Output the [X, Y] coordinate of the center of the cell containing the given text.  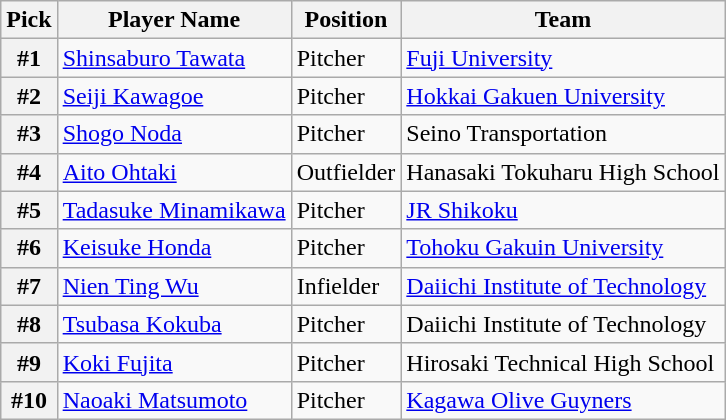
Keisuke Honda [174, 248]
Naoaki Matsumoto [174, 400]
#3 [29, 134]
Aito Ohtaki [174, 172]
JR Shikoku [563, 210]
Team [563, 20]
Tadasuke Minamikawa [174, 210]
Seiji Kawagoe [174, 96]
#5 [29, 210]
#6 [29, 248]
#9 [29, 362]
Fuji University [563, 58]
Shogo Noda [174, 134]
Hirosaki Technical High School [563, 362]
Nien Ting Wu [174, 286]
Outfielder [346, 172]
Infielder [346, 286]
Shinsaburo Tawata [174, 58]
#4 [29, 172]
Tohoku Gakuin University [563, 248]
Position [346, 20]
#1 [29, 58]
Hanasaki Tokuharu High School [563, 172]
#2 [29, 96]
#7 [29, 286]
#10 [29, 400]
Pick [29, 20]
#8 [29, 324]
Hokkai Gakuen University [563, 96]
Seino Transportation [563, 134]
Tsubasa Kokuba [174, 324]
Koki Fujita [174, 362]
Kagawa Olive Guyners [563, 400]
Player Name [174, 20]
